Determine the (x, y) coordinate at the center of the cell enclosing the given text.  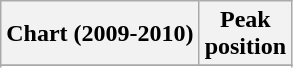
Peakposition (245, 34)
Chart (2009-2010) (100, 34)
